Detect which cell encompasses the target text, then output its [x, y] center coordinate. 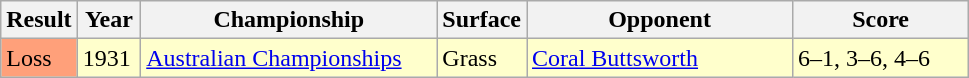
Championship [289, 20]
Loss [39, 58]
6–1, 3–6, 4–6 [881, 58]
Grass [482, 58]
1931 [109, 58]
Year [109, 20]
Australian Championships [289, 58]
Score [881, 20]
Surface [482, 20]
Result [39, 20]
Coral Buttsworth [659, 58]
Opponent [659, 20]
